Detect which cell encompasses the target text, then output its (X, Y) center coordinate. 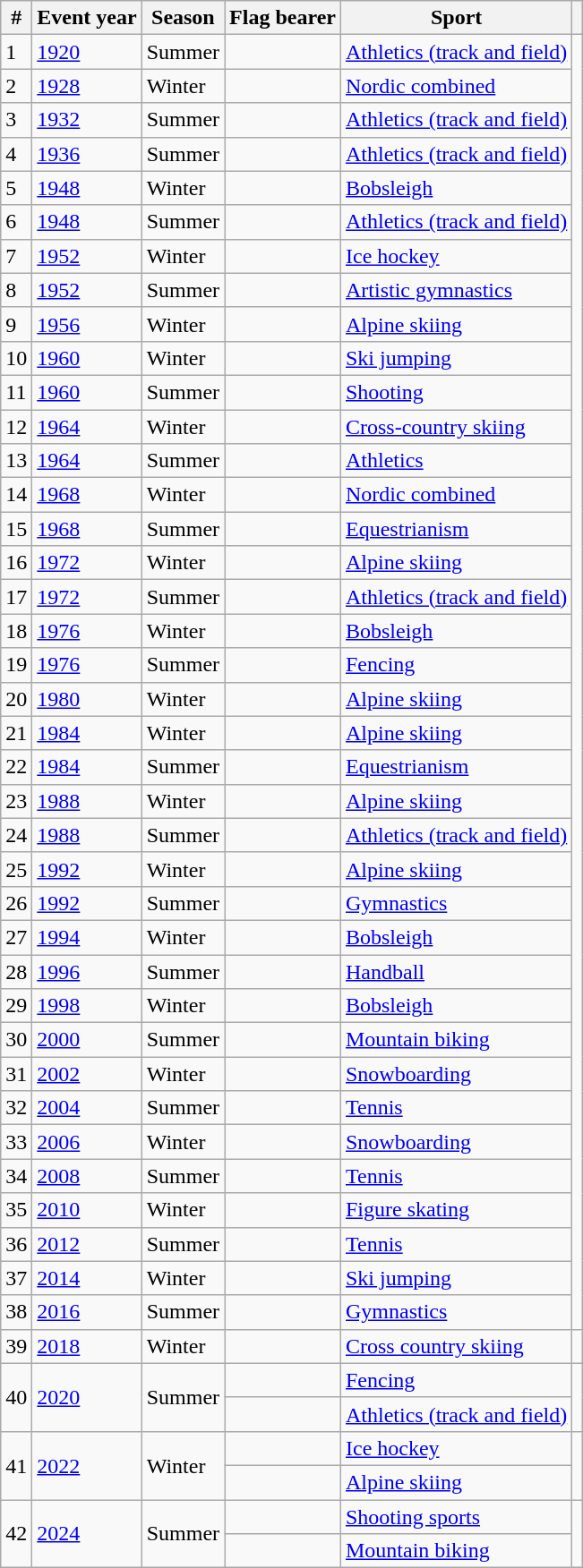
33 (16, 1142)
14 (16, 495)
Event year (87, 18)
Flag bearer (283, 18)
6 (16, 222)
16 (16, 563)
Figure skating (456, 1210)
1994 (87, 937)
42 (16, 1534)
Shooting (456, 392)
12 (16, 427)
1980 (87, 699)
Artistic gymnastics (456, 290)
37 (16, 1278)
1928 (87, 86)
2016 (87, 1312)
18 (16, 631)
2014 (87, 1278)
13 (16, 461)
40 (16, 1397)
2018 (87, 1346)
15 (16, 529)
10 (16, 358)
20 (16, 699)
2024 (87, 1534)
29 (16, 1006)
28 (16, 971)
22 (16, 767)
Cross country skiing (456, 1346)
36 (16, 1244)
26 (16, 903)
7 (16, 256)
1920 (87, 52)
2010 (87, 1210)
1936 (87, 154)
4 (16, 154)
2006 (87, 1142)
31 (16, 1074)
3 (16, 120)
34 (16, 1176)
2002 (87, 1074)
Athletics (456, 461)
1932 (87, 120)
Handball (456, 971)
19 (16, 665)
23 (16, 801)
Sport (456, 18)
Season (183, 18)
2004 (87, 1108)
39 (16, 1346)
2000 (87, 1040)
11 (16, 392)
2012 (87, 1244)
8 (16, 290)
25 (16, 869)
1956 (87, 324)
41 (16, 1465)
2 (16, 86)
Cross-country skiing (456, 427)
30 (16, 1040)
1998 (87, 1006)
27 (16, 937)
32 (16, 1108)
35 (16, 1210)
Shooting sports (456, 1517)
17 (16, 597)
24 (16, 835)
2022 (87, 1465)
# (16, 18)
2008 (87, 1176)
5 (16, 188)
1 (16, 52)
38 (16, 1312)
2020 (87, 1397)
1996 (87, 971)
21 (16, 733)
9 (16, 324)
